Capture the cell that displays the provided text and extract its [x, y] central coordinate. 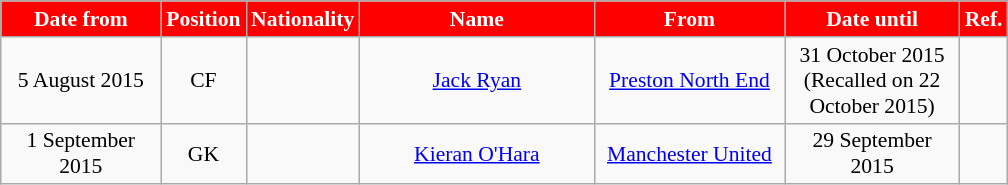
Date from [81, 19]
Ref. [984, 19]
29 September 2015 [872, 154]
Jack Ryan [476, 80]
Preston North End [689, 80]
Name [476, 19]
1 September 2015 [81, 154]
GK [204, 154]
Nationality [302, 19]
5 August 2015 [81, 80]
From [689, 19]
CF [204, 80]
Manchester United [689, 154]
Position [204, 19]
31 October 2015 (Recalled on 22 October 2015) [872, 80]
Kieran O'Hara [476, 154]
Date until [872, 19]
